Search for the cell housing the specified text and yield its (x, y) center coordinate. 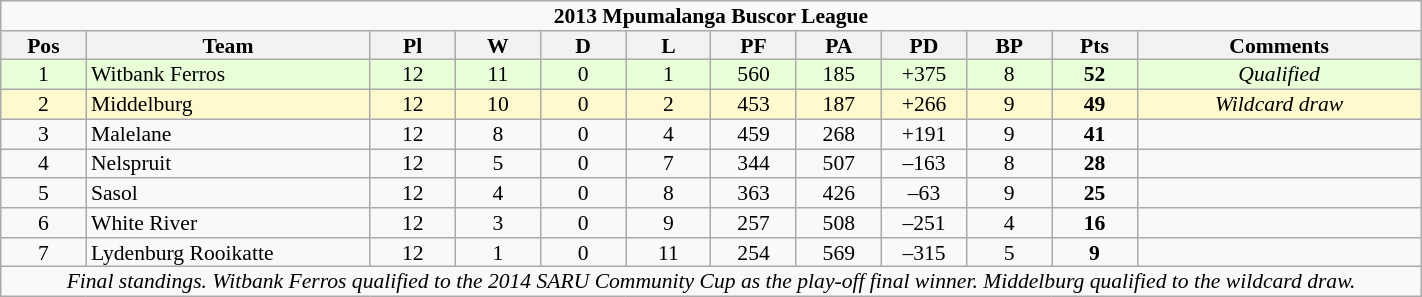
Malelane (228, 134)
10 (498, 105)
344 (754, 164)
W (498, 46)
28 (1094, 164)
Pl (412, 46)
Final standings. Witbank Ferros qualified to the 2014 SARU Community Cup as the play-off final winner. Middelburg qualified to the wildcard draw. (711, 282)
Pos (44, 46)
363 (754, 193)
Lydenburg Rooikatte (228, 253)
Wildcard draw (1279, 105)
BP (1010, 46)
187 (838, 105)
+266 (924, 105)
+375 (924, 75)
560 (754, 75)
185 (838, 75)
–63 (924, 193)
+191 (924, 134)
16 (1094, 223)
Sasol (228, 193)
White River (228, 223)
254 (754, 253)
507 (838, 164)
508 (838, 223)
Qualified (1279, 75)
Middelburg (228, 105)
–163 (924, 164)
459 (754, 134)
Team (228, 46)
–251 (924, 223)
PA (838, 46)
49 (1094, 105)
25 (1094, 193)
–315 (924, 253)
453 (754, 105)
426 (838, 193)
PD (924, 46)
Comments (1279, 46)
PF (754, 46)
52 (1094, 75)
D (584, 46)
268 (838, 134)
Pts (1094, 46)
Nelspruit (228, 164)
569 (838, 253)
L (668, 46)
Witbank Ferros (228, 75)
41 (1094, 134)
6 (44, 223)
2013 Mpumalanga Buscor League (711, 16)
257 (754, 223)
